Search for the cell housing the specified text and yield its (X, Y) center coordinate. 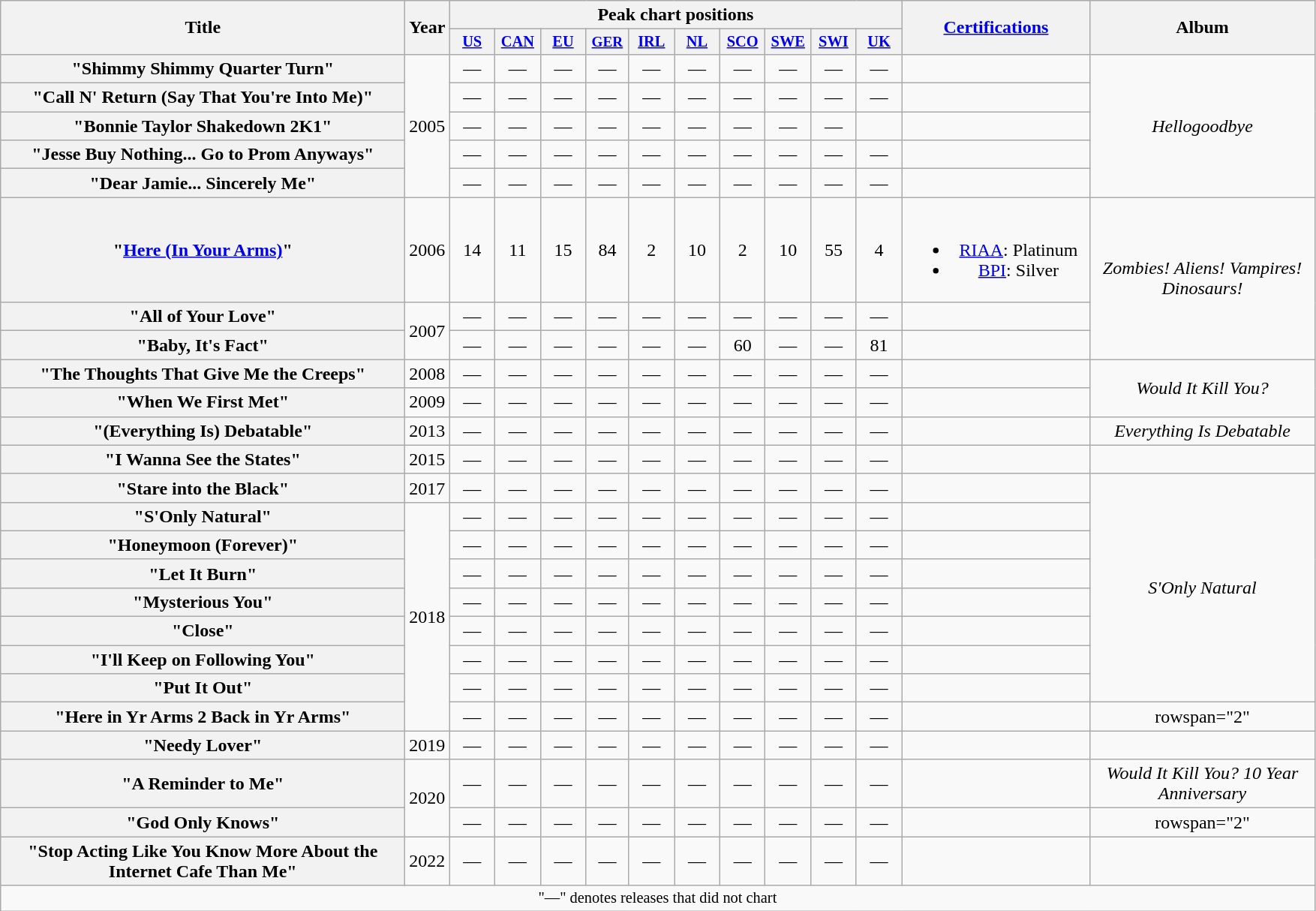
Everything Is Debatable (1202, 431)
"Bonnie Taylor Shakedown 2K1" (203, 126)
"Needy Lover" (203, 745)
NL (698, 42)
"Stop Acting Like You Know More About the Internet Cafe Than Me" (203, 861)
2009 (428, 402)
S'Only Natural (1202, 588)
"Here (In Your Arms)" (203, 250)
"I'll Keep on Following You" (203, 660)
Year (428, 28)
2018 (428, 616)
Zombies! Aliens! Vampires! Dinosaurs! (1202, 278)
"God Only Knows" (203, 822)
2007 (428, 331)
GER (608, 42)
81 (879, 345)
14 (473, 250)
"Mysterious You" (203, 602)
"The Thoughts That Give Me the Creeps" (203, 374)
55 (834, 250)
Peak chart positions (675, 15)
2008 (428, 374)
84 (608, 250)
"Honeymoon (Forever)" (203, 545)
US (473, 42)
2013 (428, 431)
"I Wanna See the States" (203, 459)
2019 (428, 745)
Certifications (996, 28)
CAN (518, 42)
Album (1202, 28)
2005 (428, 125)
2015 (428, 459)
"Baby, It's Fact" (203, 345)
2017 (428, 488)
4 (879, 250)
Title (203, 28)
"All of Your Love" (203, 317)
"Here in Yr Arms 2 Back in Yr Arms" (203, 717)
"Put It Out" (203, 688)
"Jesse Buy Nothing... Go to Prom Anyways" (203, 155)
"—" denotes releases that did not chart (657, 898)
2020 (428, 798)
"S'Only Natural" (203, 516)
EU (563, 42)
60 (743, 345)
SWI (834, 42)
"Shimmy Shimmy Quarter Turn" (203, 68)
2006 (428, 250)
"(Everything Is) Debatable" (203, 431)
RIAA: PlatinumBPI: Silver (996, 250)
SWE (788, 42)
Hellogoodbye (1202, 125)
"Stare into the Black" (203, 488)
"Let It Burn" (203, 573)
"When We First Met" (203, 402)
"Dear Jamie... Sincerely Me" (203, 183)
2022 (428, 861)
UK (879, 42)
"A Reminder to Me" (203, 783)
11 (518, 250)
"Call N' Return (Say That You're Into Me)" (203, 98)
SCO (743, 42)
"Close" (203, 631)
Would It Kill You? (1202, 388)
Would It Kill You? 10 Year Anniversary (1202, 783)
15 (563, 250)
IRL (651, 42)
